Identify which cell holds the provided text, then report its [x, y] central coordinate. 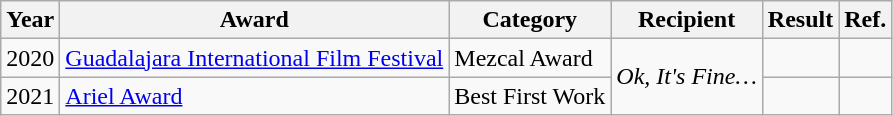
Recipient [687, 20]
Year [30, 20]
2021 [30, 96]
2020 [30, 58]
Mezcal Award [530, 58]
Best First Work [530, 96]
Award [254, 20]
Ref. [866, 20]
Ariel Award [254, 96]
Guadalajara International Film Festival [254, 58]
Category [530, 20]
Result [800, 20]
Ok, It's Fine… [687, 77]
